Provide the [X, Y] coordinate of the cell's center where the given text is located.  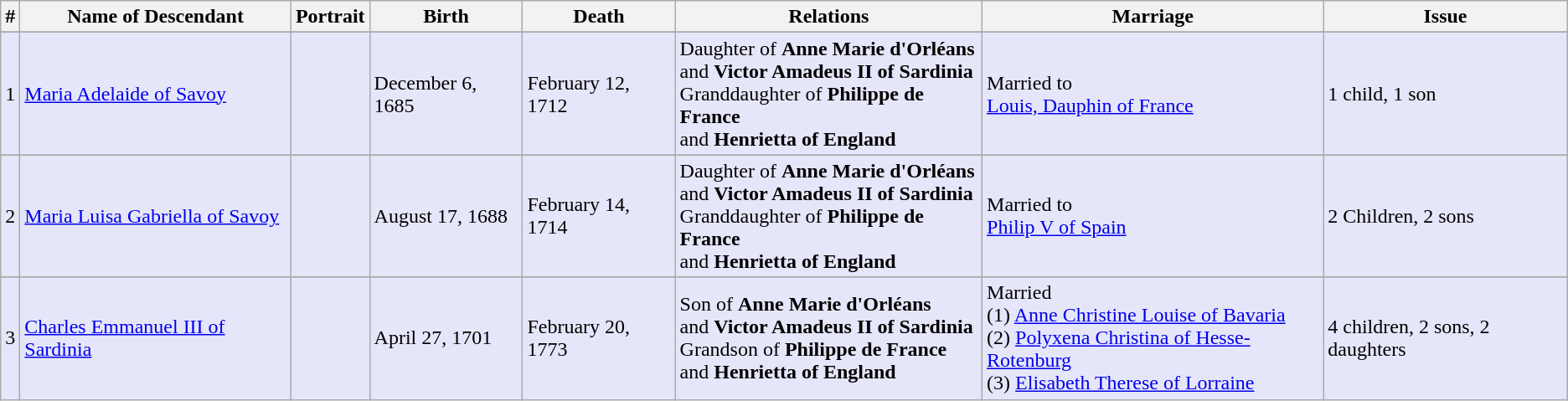
Son of Anne Marie d'Orléans and Victor Amadeus II of Sardinia Grandson of Philippe de France and Henrietta of England [828, 338]
Portrait [330, 17]
Name of Descendant [156, 17]
Married to Louis, Dauphin of France [1153, 94]
1 [10, 94]
1 child, 1 son [1446, 94]
April 27, 1701 [446, 338]
Birth [446, 17]
December 6, 1685 [446, 94]
Maria Adelaide of Savoy [156, 94]
Married (1) Anne Christine Louise of Bavaria (2) Polyxena Christina of Hesse-Rotenburg (3) Elisabeth Therese of Lorraine [1153, 338]
Relations [828, 17]
February 20, 1773 [599, 338]
February 12, 1712 [599, 94]
Issue [1446, 17]
Marriage [1153, 17]
Charles Emmanuel III of Sardinia [156, 338]
August 17, 1688 [446, 216]
# [10, 17]
4 children, 2 sons, 2 daughters [1446, 338]
Maria Luisa Gabriella of Savoy [156, 216]
February 14, 1714 [599, 216]
3 [10, 338]
2 [10, 216]
2 Children, 2 sons [1446, 216]
Death [599, 17]
Married to Philip V of Spain [1153, 216]
